Search for the cell housing the specified text and yield its [X, Y] center coordinate. 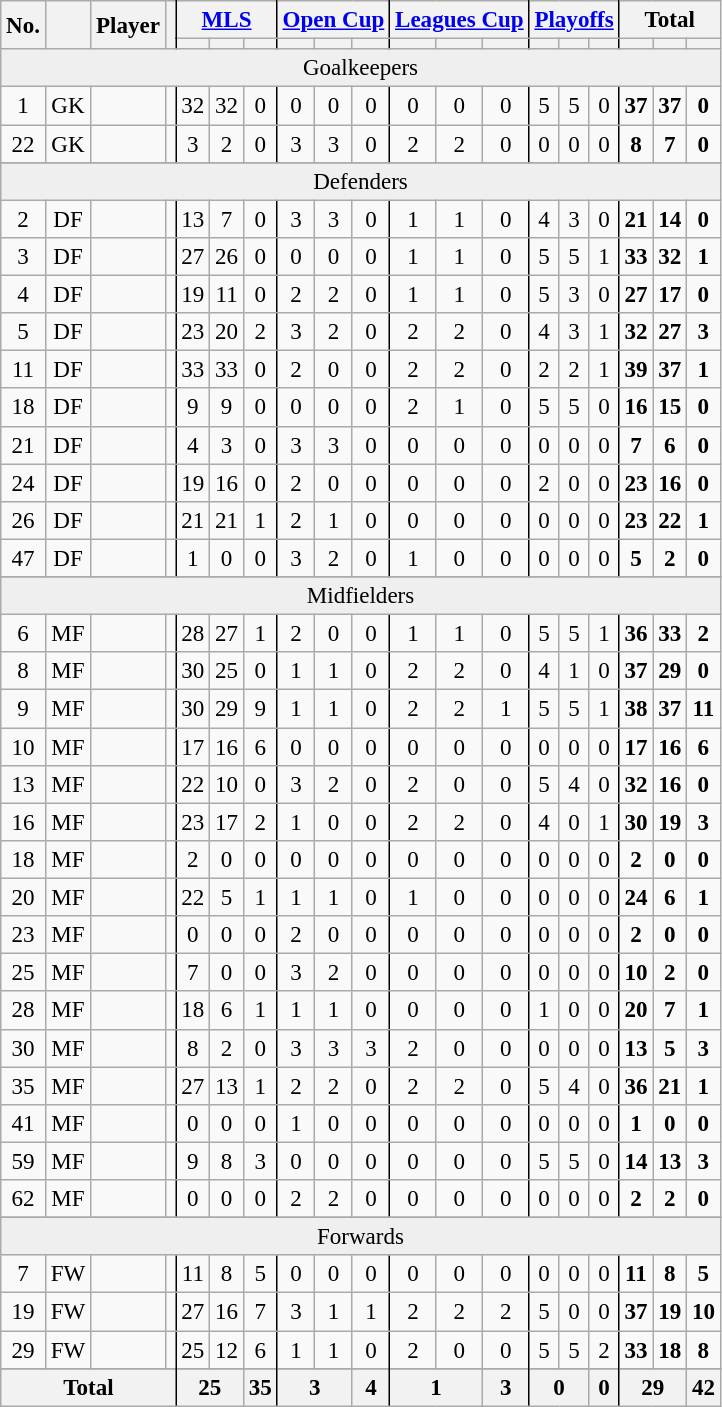
12 [227, 1350]
41 [24, 1124]
No. [24, 25]
47 [24, 558]
Forwards [361, 1237]
Goalkeepers [361, 68]
15 [670, 408]
38 [636, 709]
42 [704, 1388]
62 [24, 1199]
Player [128, 25]
59 [24, 1161]
MLS [226, 20]
Defenders [361, 182]
Leagues Cup [460, 20]
Midfielders [361, 596]
39 [636, 370]
Playoffs [574, 20]
Open Cup [333, 20]
